Extract the (X, Y) coordinate from the center of the cell holding the provided text.  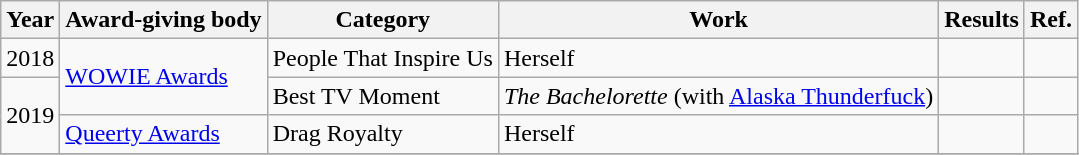
WOWIE Awards (164, 77)
People That Inspire Us (382, 58)
Results (982, 20)
The Bachelorette (with Alaska Thunderfuck) (718, 96)
Best TV Moment (382, 96)
Ref. (1050, 20)
Year (30, 20)
Drag Royalty (382, 134)
Queerty Awards (164, 134)
2018 (30, 58)
Category (382, 20)
Work (718, 20)
2019 (30, 115)
Award-giving body (164, 20)
